Capture the cell that displays the provided text and extract its (X, Y) central coordinate. 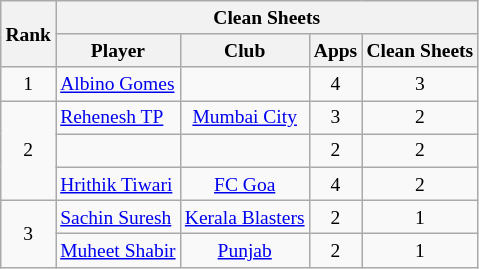
FC Goa (244, 184)
Club (244, 50)
Muheet Shabir (118, 250)
Rank (28, 34)
Kerala Blasters (244, 216)
Hrithik Tiwari (118, 184)
Sachin Suresh (118, 216)
Punjab (244, 250)
Apps (336, 50)
Rehenesh TP (118, 118)
Player (118, 50)
Albino Gomes (118, 84)
Mumbai City (244, 118)
